Scan for the cell matching the given text and deliver its [x, y] coordinate at center. 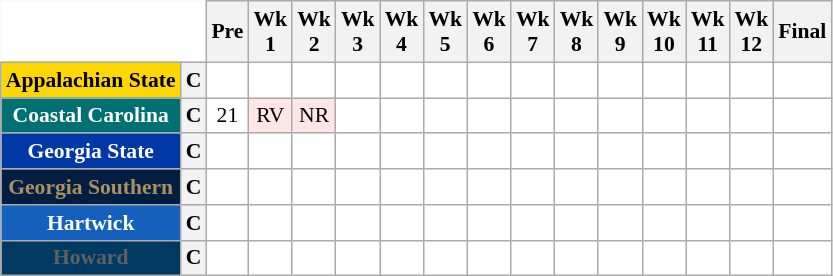
Wk12 [752, 32]
Wk4 [402, 32]
Wk10 [664, 32]
Wk9 [620, 32]
Wk8 [577, 32]
RV [270, 116]
Georgia State [91, 152]
Howard [91, 258]
Final [802, 32]
NR [314, 116]
Wk3 [358, 32]
Wk11 [708, 32]
21 [227, 116]
Wk6 [489, 32]
Wk2 [314, 32]
Wk1 [270, 32]
Appalachian State [91, 80]
Wk7 [533, 32]
Wk5 [445, 32]
Hartwick [91, 223]
Coastal Carolina [91, 116]
Pre [227, 32]
Georgia Southern [91, 187]
